Return (x, y) of the center of cell containing provided text 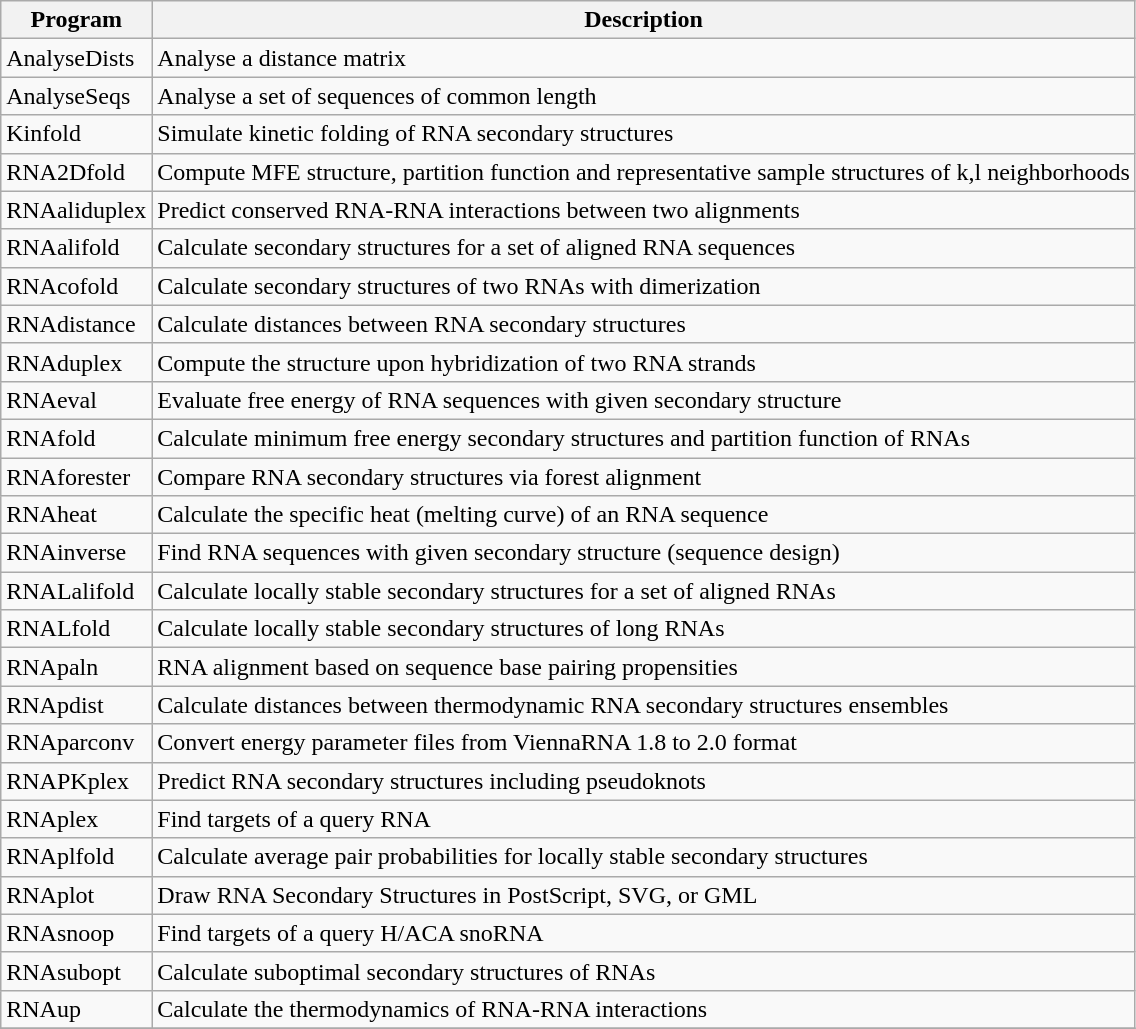
Predict RNA secondary structures including pseudoknots (644, 781)
RNAforester (76, 477)
Analyse a distance matrix (644, 58)
Compute MFE structure, partition function and representative sample structures of k,l neighborhoods (644, 172)
Find RNA sequences with given secondary structure (sequence design) (644, 553)
Calculate suboptimal secondary structures of RNAs (644, 971)
RNAsubopt (76, 971)
Compute the structure upon hybridization of two RNA strands (644, 362)
RNAdistance (76, 324)
RNAeval (76, 400)
Calculate secondary structures for a set of aligned RNA sequences (644, 248)
Calculate locally stable secondary structures of long RNAs (644, 629)
RNAheat (76, 515)
RNAup (76, 1009)
RNApdist (76, 705)
Compare RNA secondary structures via forest alignment (644, 477)
Description (644, 20)
Simulate kinetic folding of RNA secondary structures (644, 134)
RNAcofold (76, 286)
Calculate locally stable secondary structures for a set of aligned RNAs (644, 591)
Convert energy parameter files from ViennaRNA 1.8 to 2.0 format (644, 743)
Calculate distances between thermodynamic RNA secondary structures ensembles (644, 705)
RNAfold (76, 438)
Calculate average pair probabilities for locally stable secondary structures (644, 857)
RNAplex (76, 819)
RNALfold (76, 629)
RNAplot (76, 895)
RNAPKplex (76, 781)
RNA alignment based on sequence base pairing propensities (644, 667)
Analyse a set of sequences of common length (644, 96)
Calculate minimum free energy secondary structures and partition function of RNAs (644, 438)
RNAsnoop (76, 933)
Calculate secondary structures of two RNAs with dimerization (644, 286)
Draw RNA Secondary Structures in PostScript, SVG, or GML (644, 895)
RNAalifold (76, 248)
Evaluate free energy of RNA sequences with given secondary structure (644, 400)
Find targets of a query H/ACA snoRNA (644, 933)
Program (76, 20)
AnalyseSeqs (76, 96)
Calculate the thermodynamics of RNA-RNA interactions (644, 1009)
RNA2Dfold (76, 172)
RNAinverse (76, 553)
Calculate the specific heat (melting curve) of an RNA sequence (644, 515)
Calculate distances between RNA secondary structures (644, 324)
RNApaln (76, 667)
RNAplfold (76, 857)
RNAduplex (76, 362)
RNAparconv (76, 743)
RNALalifold (76, 591)
Find targets of a query RNA (644, 819)
AnalyseDists (76, 58)
Kinfold (76, 134)
Predict conserved RNA-RNA interactions between two alignments (644, 210)
RNAaliduplex (76, 210)
